Output the [X, Y] coordinate of the center of the cell containing the given text.  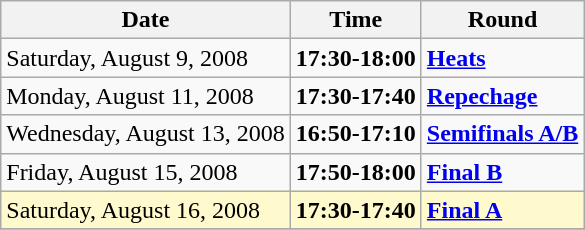
Repechage [502, 96]
Heats [502, 58]
Time [356, 20]
Round [502, 20]
Saturday, August 16, 2008 [146, 210]
Semifinals A/B [502, 134]
Final A [502, 210]
Monday, August 11, 2008 [146, 96]
17:50-18:00 [356, 172]
Wednesday, August 13, 2008 [146, 134]
16:50-17:10 [356, 134]
Final B [502, 172]
17:30-18:00 [356, 58]
Saturday, August 9, 2008 [146, 58]
Date [146, 20]
Friday, August 15, 2008 [146, 172]
